Capture the cell that displays the provided text and extract its [x, y] central coordinate. 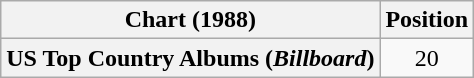
Chart (1988) [190, 20]
20 [427, 58]
US Top Country Albums (Billboard) [190, 58]
Position [427, 20]
